From the cell containing the given text, extract its center point as [X, Y] coordinate. 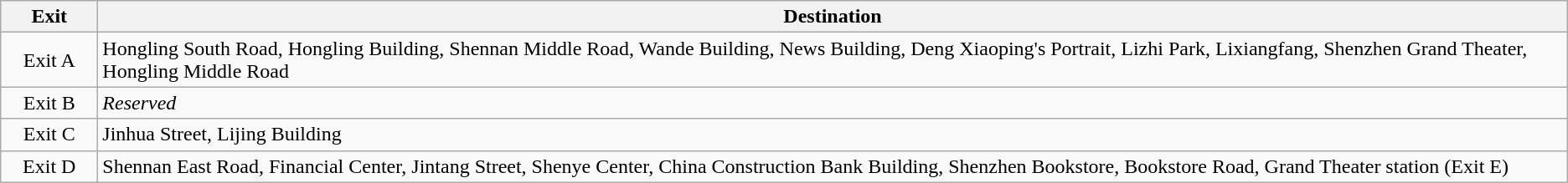
Jinhua Street, Lijing Building [833, 135]
Exit D [49, 166]
Exit C [49, 135]
Destination [833, 17]
Exit B [49, 103]
Reserved [833, 103]
Exit A [49, 60]
Exit [49, 17]
